Locate the cell with the specified text and output its [X, Y] center coordinate. 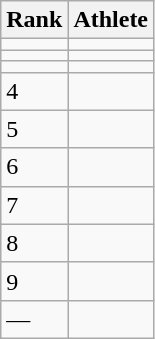
Rank [34, 20]
6 [34, 167]
Athlete [111, 20]
— [34, 319]
9 [34, 281]
5 [34, 129]
7 [34, 205]
4 [34, 91]
8 [34, 243]
